Scan for the cell matching the given text and deliver its [x, y] coordinate at center. 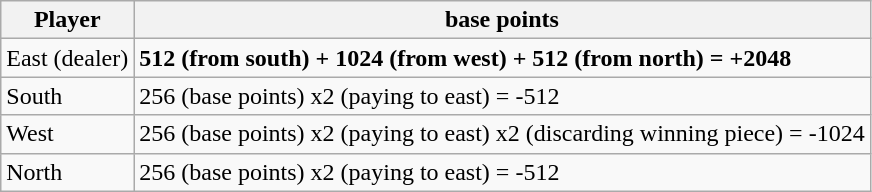
256 (base points) x2 (paying to east) x2 (discarding winning piece) = -1024 [502, 134]
East (dealer) [68, 58]
base points [502, 20]
South [68, 96]
West [68, 134]
Player [68, 20]
512 (from south) + 1024 (from west) + 512 (from north) = +2048 [502, 58]
North [68, 172]
